Capture the cell that displays the provided text and extract its [x, y] central coordinate. 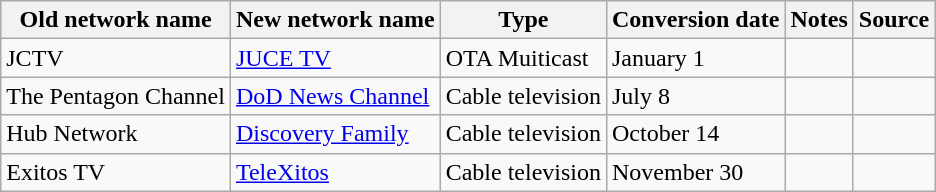
JUCE TV [335, 58]
The Pentagon Channel [116, 96]
JCTV [116, 58]
OTA Muiticast [523, 58]
October 14 [695, 134]
Type [523, 20]
Discovery Family [335, 134]
Exitos TV [116, 172]
Old network name [116, 20]
July 8 [695, 96]
DoD News Channel [335, 96]
January 1 [695, 58]
Notes [819, 20]
Conversion date [695, 20]
November 30 [695, 172]
Source [894, 20]
Hub Network [116, 134]
New network name [335, 20]
TeleXitos [335, 172]
